Output the (X, Y) coordinate of the center of the cell containing the given text.  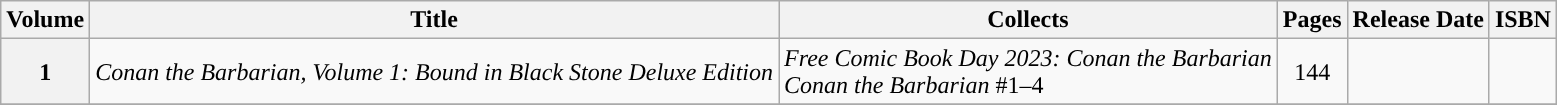
Volume (46, 20)
Free Comic Book Day 2023: Conan the BarbarianConan the Barbarian #1–4 (1028, 72)
Title (434, 20)
144 (1312, 72)
Release Date (1418, 20)
ISBN (1522, 20)
Collects (1028, 20)
1 (46, 72)
Conan the Barbarian, Volume 1: Bound in Black Stone Deluxe Edition (434, 72)
Pages (1312, 20)
